Determine the (x, y) coordinate at the center of the cell enclosing the given text.  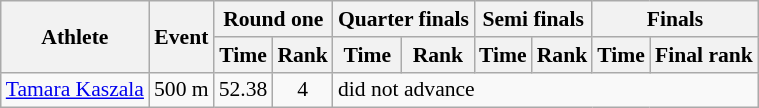
Tamara Kaszala (75, 90)
Event (182, 36)
Quarter finals (404, 19)
did not advance (546, 90)
500 m (182, 90)
Final rank (704, 55)
4 (302, 90)
52.38 (244, 90)
Athlete (75, 36)
Finals (675, 19)
Round one (274, 19)
Semi finals (533, 19)
